Extract the [X, Y] coordinate from the center of the cell holding the provided text.  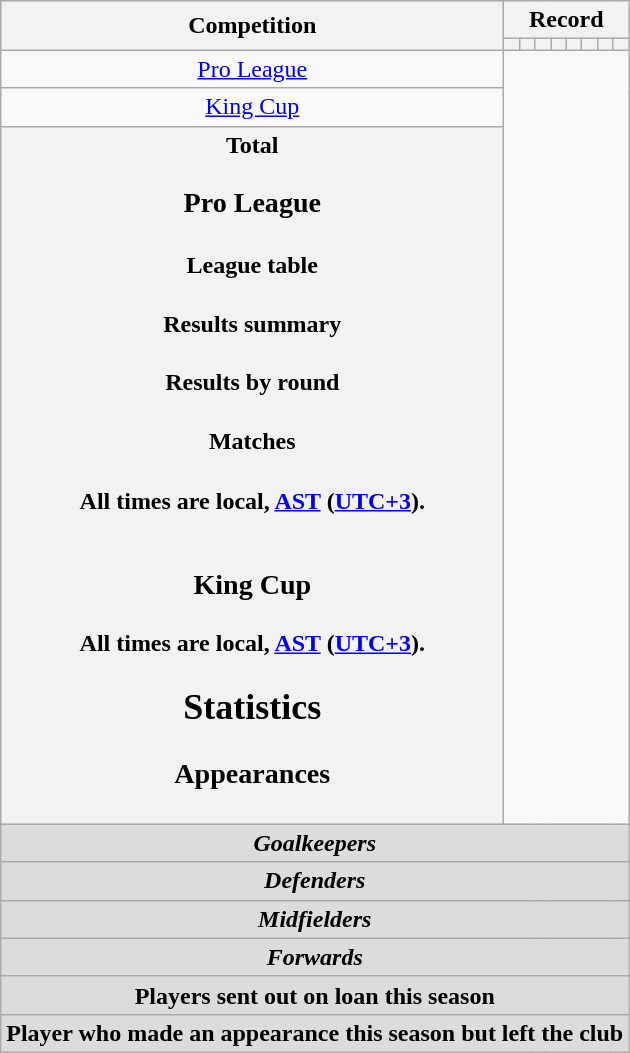
Forwards [315, 957]
King Cup [252, 107]
Pro League [252, 69]
Defenders [315, 881]
Midfielders [315, 919]
Player who made an appearance this season but left the club [315, 1033]
Record [566, 20]
Competition [252, 26]
Goalkeepers [315, 843]
Players sent out on loan this season [315, 995]
